Determine the (X, Y) coordinate at the center of the cell enclosing the given text.  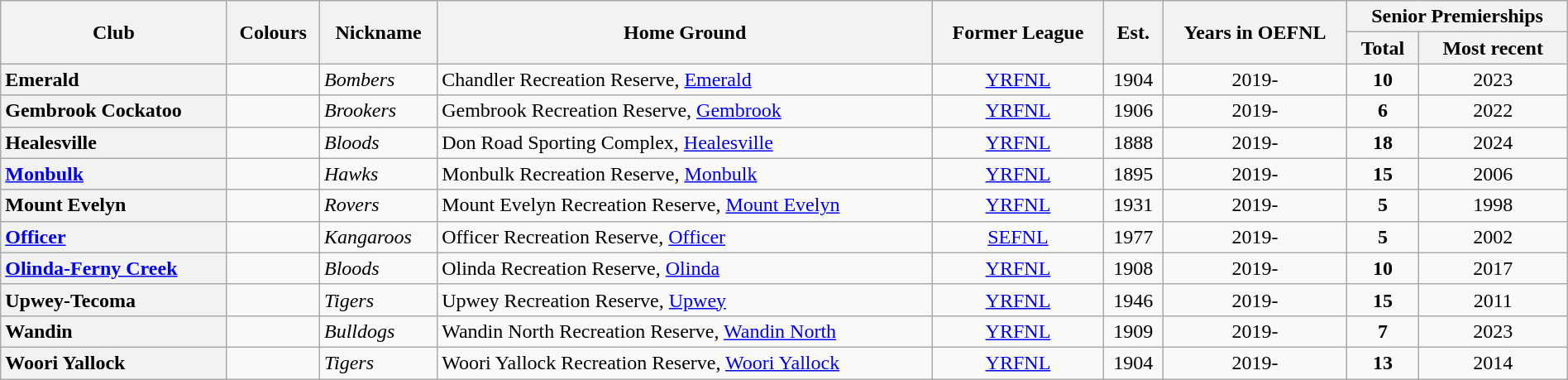
2014 (1493, 363)
1908 (1133, 268)
Club (114, 32)
Don Road Sporting Complex, Healesville (685, 142)
Brookers (378, 111)
Chandler Recreation Reserve, Emerald (685, 79)
1946 (1133, 300)
Gembrook Cockatoo (114, 111)
2011 (1493, 300)
Gembrook Recreation Reserve, Gembrook (685, 111)
Healesville (114, 142)
Wandin North Recreation Reserve, Wandin North (685, 331)
1909 (1133, 331)
1931 (1133, 205)
Monbulk (114, 174)
Home Ground (685, 32)
Colours (273, 32)
Bombers (378, 79)
Wandin (114, 331)
Senior Premierships (1457, 17)
Former League (1019, 32)
2024 (1493, 142)
Nickname (378, 32)
Olinda-Ferny Creek (114, 268)
Rovers (378, 205)
2002 (1493, 237)
Upwey Recreation Reserve, Upwey (685, 300)
Upwey-Tecoma (114, 300)
SEFNL (1019, 237)
Mount Evelyn Recreation Reserve, Mount Evelyn (685, 205)
Est. (1133, 32)
Bulldogs (378, 331)
7 (1383, 331)
1895 (1133, 174)
Woori Yallock (114, 363)
Emerald (114, 79)
1977 (1133, 237)
2017 (1493, 268)
Officer (114, 237)
1906 (1133, 111)
Mount Evelyn (114, 205)
6 (1383, 111)
13 (1383, 363)
Most recent (1493, 48)
Officer Recreation Reserve, Officer (685, 237)
2022 (1493, 111)
2006 (1493, 174)
1888 (1133, 142)
1998 (1493, 205)
Kangaroos (378, 237)
Hawks (378, 174)
18 (1383, 142)
Olinda Recreation Reserve, Olinda (685, 268)
Woori Yallock Recreation Reserve, Woori Yallock (685, 363)
Years in OEFNL (1255, 32)
Monbulk Recreation Reserve, Monbulk (685, 174)
Total (1383, 48)
